From the cell containing the given text, extract its center point as (X, Y) coordinate. 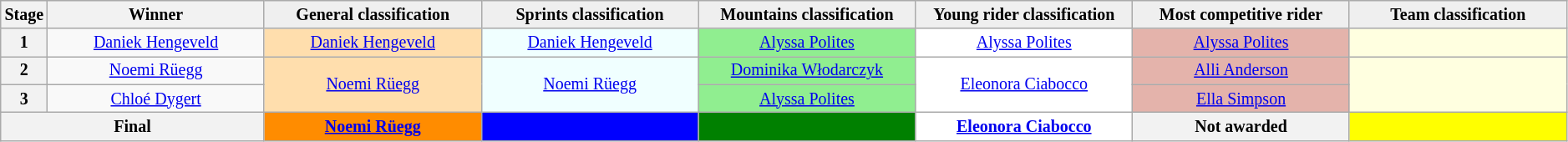
Young rider classification (1024, 15)
3 (24, 99)
Ella Simpson (1241, 99)
Stage (24, 15)
2 (24, 70)
Winner (155, 15)
Most competitive rider (1241, 15)
General classification (373, 15)
Not awarded (1241, 127)
Team classification (1458, 15)
Chloé Dygert (155, 99)
Mountains classification (807, 15)
Alli Anderson (1241, 70)
Dominika Włodarczyk (807, 70)
Final (133, 127)
1 (24, 43)
Sprints classification (590, 15)
